Find where the given text appears and provide that cell's center as (x, y) coordinate. 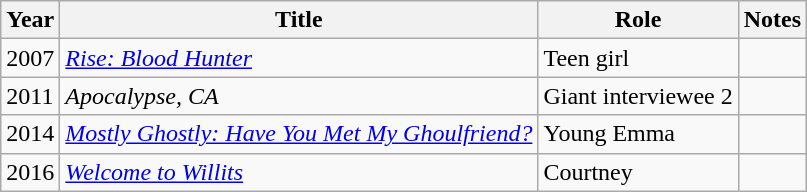
Courtney (638, 172)
Title (299, 20)
2011 (30, 96)
Apocalypse, CA (299, 96)
Welcome to Willits (299, 172)
Teen girl (638, 58)
2007 (30, 58)
Year (30, 20)
Mostly Ghostly: Have You Met My Ghoulfriend? (299, 134)
Notes (772, 20)
Rise: Blood Hunter (299, 58)
Young Emma (638, 134)
Role (638, 20)
2014 (30, 134)
2016 (30, 172)
Giant interviewee 2 (638, 96)
